Determine the [x, y] coordinate at the center of the cell enclosing the given text.  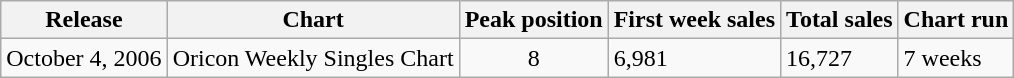
October 4, 2006 [84, 58]
Chart run [956, 20]
First week sales [694, 20]
Release [84, 20]
Chart [313, 20]
Peak position [534, 20]
Oricon Weekly Singles Chart [313, 58]
16,727 [840, 58]
8 [534, 58]
7 weeks [956, 58]
6,981 [694, 58]
Total sales [840, 20]
